Find where the given text appears and provide that cell's center as (X, Y) coordinate. 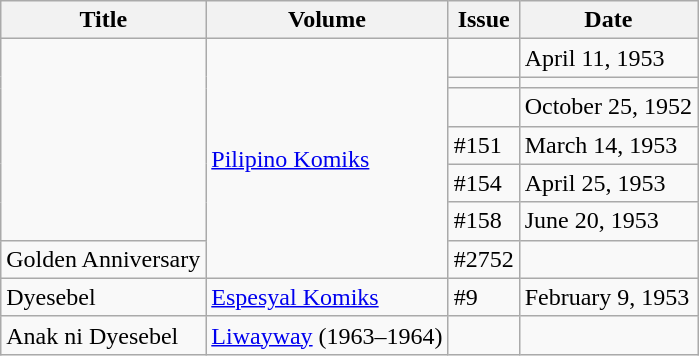
Liwayway (1963–1964) (327, 335)
June 20, 1953 (608, 221)
April 11, 1953 (608, 58)
Date (608, 20)
Title (104, 20)
Golden Anniversary (104, 259)
October 25, 1952 (608, 107)
Espesyal Komiks (327, 297)
Volume (327, 20)
April 25, 1953 (608, 183)
Anak ni Dyesebel (104, 335)
February 9, 1953 (608, 297)
Issue (484, 20)
March 14, 1953 (608, 145)
#154 (484, 183)
Pilipino Komiks (327, 158)
#2752 (484, 259)
#151 (484, 145)
#158 (484, 221)
#9 (484, 297)
Dyesebel (104, 297)
